Provide the (X, Y) coordinate of the cell's center where the given text is located.  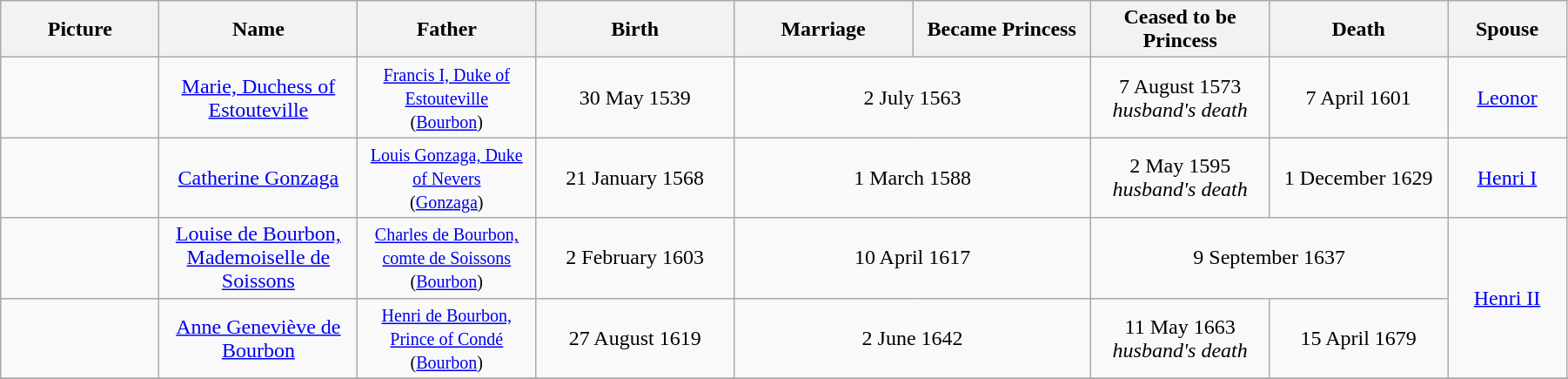
11 May 1663husband's death (1180, 338)
Death (1359, 30)
Henri de Bourbon, Prince of Condé(Bourbon) (447, 338)
Charles de Bourbon, comte de Soissons(Bourbon) (447, 258)
1 March 1588 (913, 178)
Anne Geneviève de Bourbon (258, 338)
21 January 1568 (635, 178)
Became Princess (1002, 30)
Marie, Duchess of Estouteville (258, 98)
2 February 1603 (635, 258)
2 June 1642 (913, 338)
7 August 1573husband's death (1180, 98)
10 April 1617 (913, 258)
Spouse (1507, 30)
30 May 1539 (635, 98)
Ceased to be Princess (1180, 30)
Catherine Gonzaga (258, 178)
9 September 1637 (1270, 258)
Father (447, 30)
Leonor (1507, 98)
Picture (80, 30)
2 July 1563 (913, 98)
2 May 1595husband's death (1180, 178)
Louis Gonzaga, Duke of Nevers(Gonzaga) (447, 178)
Henri I (1507, 178)
Marriage (823, 30)
Louise de Bourbon, Mademoiselle de Soissons (258, 258)
Birth (635, 30)
Name (258, 30)
15 April 1679 (1359, 338)
7 April 1601 (1359, 98)
1 December 1629 (1359, 178)
Henri II (1507, 298)
Francis I, Duke of Estouteville(Bourbon) (447, 98)
27 August 1619 (635, 338)
